Locate the cell with the specified text and output its (x, y) center coordinate. 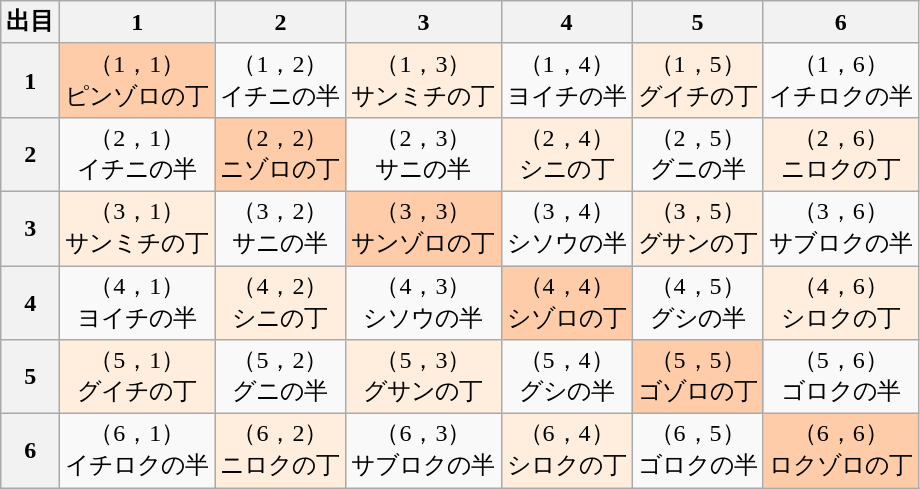
（1，5）グイチの丁 (698, 80)
（2，5）グニの半 (698, 154)
（3，4）シソウの半 (566, 228)
（5，1）グイチの丁 (138, 377)
（2，2）ニゾロの丁 (280, 154)
（2，3）サニの半 (424, 154)
（1，1）ピンゾロの丁 (138, 80)
（4，4）シゾロの丁 (566, 303)
（2，1）イチニの半 (138, 154)
（1，6）イチロクの半 (840, 80)
（3，5）グサンの丁 (698, 228)
（6，1）イチロクの半 (138, 451)
（3，2）サニの半 (280, 228)
（5，3）グサンの丁 (424, 377)
（6，3）サブロクの半 (424, 451)
（1，4）ヨイチの半 (566, 80)
（4，1）ヨイチの半 (138, 303)
（3，3）サンゾロの丁 (424, 228)
（4，6）シロクの丁 (840, 303)
（3，6）サブロクの半 (840, 228)
（2，6）ニロクの丁 (840, 154)
（5，4）グシの半 (566, 377)
（1，2）イチニの半 (280, 80)
（1，3）サンミチの丁 (424, 80)
（6，6）ロクゾロの丁 (840, 451)
（5，2）グニの半 (280, 377)
（6，2）ニロクの丁 (280, 451)
（4，5）グシの半 (698, 303)
（6，4）シロクの丁 (566, 451)
（3，1）サンミチの丁 (138, 228)
（5，6）ゴロクの半 (840, 377)
（2，4）シニの丁 (566, 154)
（5，5）ゴゾロの丁 (698, 377)
（6，5）ゴロクの半 (698, 451)
出目 (30, 22)
（4，2）シニの丁 (280, 303)
（4，3）シソウの半 (424, 303)
